Scan for the cell matching the given text and deliver its (x, y) coordinate at center. 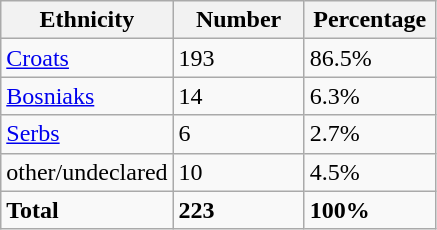
2.7% (370, 134)
193 (238, 58)
4.5% (370, 172)
Total (87, 210)
Number (238, 20)
6.3% (370, 96)
86.5% (370, 58)
223 (238, 210)
10 (238, 172)
Croats (87, 58)
Serbs (87, 134)
Ethnicity (87, 20)
14 (238, 96)
6 (238, 134)
Percentage (370, 20)
100% (370, 210)
other/undeclared (87, 172)
Bosniaks (87, 96)
